Provide the (x, y) coordinate of the cell's center where the given text is located.  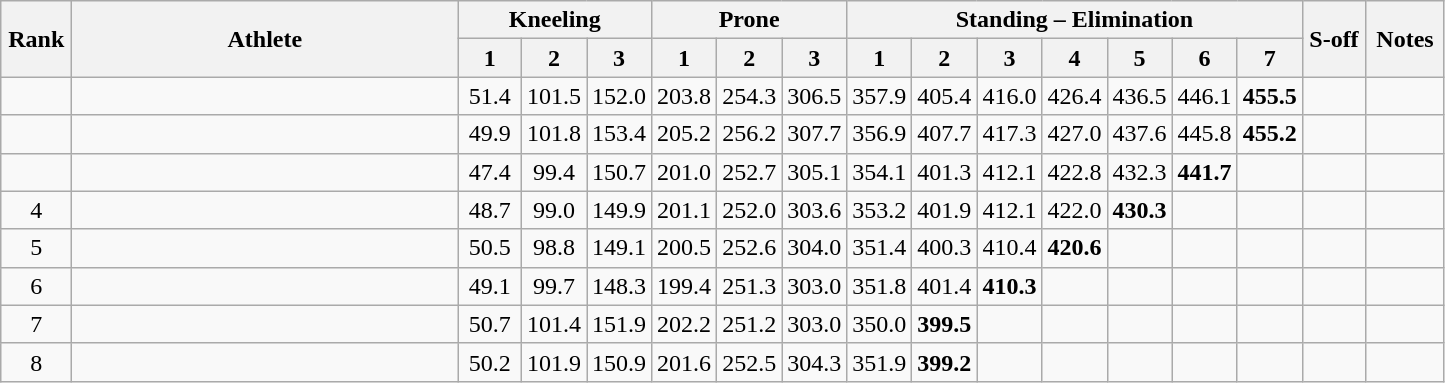
47.4 (490, 172)
410.4 (1010, 248)
149.9 (618, 210)
101.4 (554, 324)
203.8 (684, 96)
49.9 (490, 134)
416.0 (1010, 96)
252.5 (750, 362)
422.0 (1074, 210)
427.0 (1074, 134)
399.5 (944, 324)
446.1 (1204, 96)
407.7 (944, 134)
148.3 (618, 286)
48.7 (490, 210)
350.0 (880, 324)
201.1 (684, 210)
152.0 (618, 96)
99.7 (554, 286)
S-off (1334, 39)
445.8 (1204, 134)
430.3 (1140, 210)
426.4 (1074, 96)
200.5 (684, 248)
420.6 (1074, 248)
51.4 (490, 96)
252.6 (750, 248)
199.4 (684, 286)
436.5 (1140, 96)
149.1 (618, 248)
Rank (36, 39)
254.3 (750, 96)
251.2 (750, 324)
304.3 (814, 362)
354.1 (880, 172)
153.4 (618, 134)
401.3 (944, 172)
351.8 (880, 286)
150.7 (618, 172)
353.2 (880, 210)
50.7 (490, 324)
432.3 (1140, 172)
437.6 (1140, 134)
8 (36, 362)
400.3 (944, 248)
401.9 (944, 210)
205.2 (684, 134)
351.9 (880, 362)
150.9 (618, 362)
422.8 (1074, 172)
252.0 (750, 210)
Prone (750, 20)
305.1 (814, 172)
401.4 (944, 286)
256.2 (750, 134)
101.8 (554, 134)
304.0 (814, 248)
455.2 (1270, 134)
151.9 (618, 324)
356.9 (880, 134)
351.4 (880, 248)
Standing – Elimination (1074, 20)
441.7 (1204, 172)
303.6 (814, 210)
Athlete (265, 39)
201.0 (684, 172)
Kneeling (555, 20)
307.7 (814, 134)
50.2 (490, 362)
306.5 (814, 96)
101.9 (554, 362)
251.3 (750, 286)
49.1 (490, 286)
417.3 (1010, 134)
399.2 (944, 362)
455.5 (1270, 96)
Notes (1406, 39)
50.5 (490, 248)
101.5 (554, 96)
405.4 (944, 96)
99.0 (554, 210)
357.9 (880, 96)
202.2 (684, 324)
410.3 (1010, 286)
98.8 (554, 248)
201.6 (684, 362)
99.4 (554, 172)
252.7 (750, 172)
